For the text-containing cell, return its midpoint in [x, y] coordinate format. 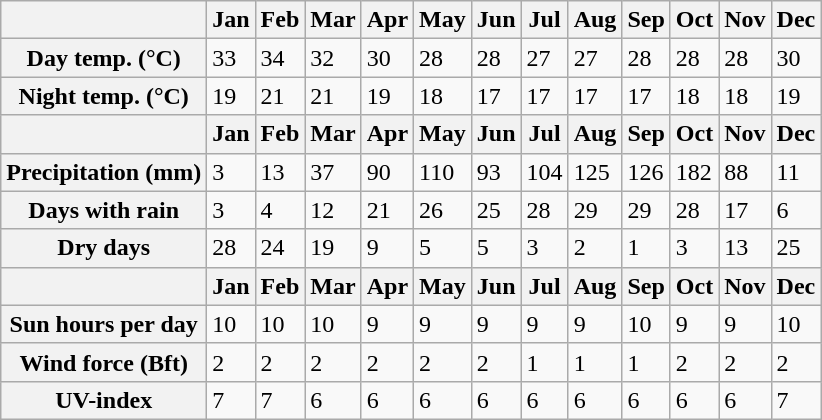
Wind force (Bft) [104, 362]
Dry days [104, 248]
93 [496, 172]
90 [387, 172]
33 [231, 58]
12 [333, 210]
37 [333, 172]
182 [694, 172]
UV-index [104, 400]
Days with rain [104, 210]
125 [595, 172]
4 [280, 210]
Night temp. (°C) [104, 96]
24 [280, 248]
11 [796, 172]
104 [544, 172]
Day temp. (°C) [104, 58]
Precipitation (mm) [104, 172]
26 [443, 210]
126 [646, 172]
Sun hours per day [104, 324]
32 [333, 58]
34 [280, 58]
110 [443, 172]
88 [745, 172]
